Scan for the cell matching the given text and deliver its [X, Y] coordinate at center. 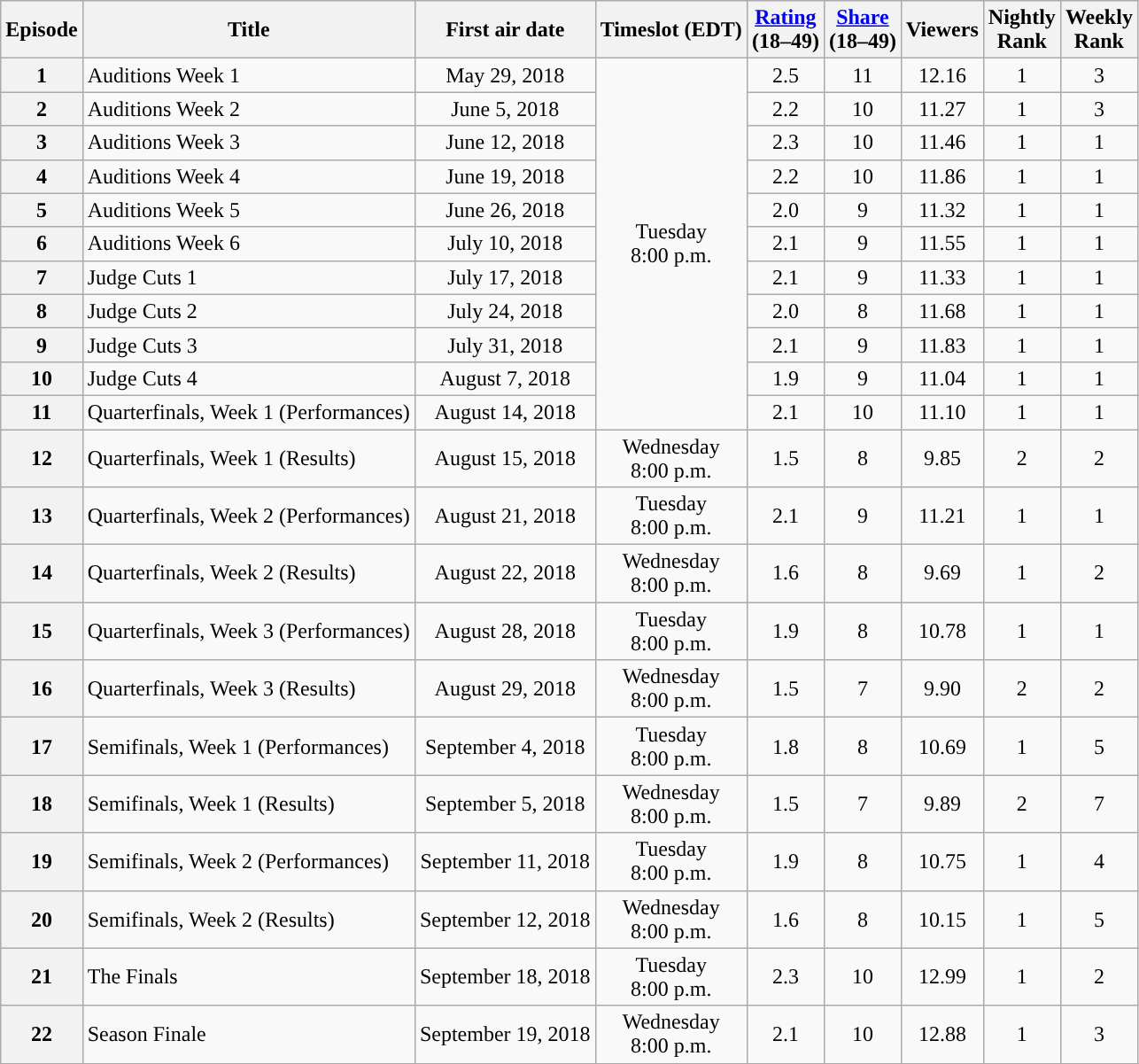
July 10, 2018 [505, 244]
Timeslot (EDT) [671, 30]
9.89 [942, 804]
11.10 [942, 412]
July 31, 2018 [505, 345]
11.21 [942, 516]
9.69 [942, 574]
2.5 [785, 75]
September 5, 2018 [505, 804]
21 [42, 976]
August 29, 2018 [505, 689]
Viewers [942, 30]
19 [42, 861]
Quarterfinals, Week 3 (Results) [248, 689]
10.78 [942, 631]
Judge Cuts 4 [248, 378]
WeeklyRank [1098, 30]
Semifinals, Week 1 (Results) [248, 804]
11.46 [942, 143]
June 26, 2018 [505, 210]
NightlyRank [1022, 30]
11.32 [942, 210]
September 4, 2018 [505, 746]
11.27 [942, 109]
July 24, 2018 [505, 311]
Auditions Week 4 [248, 176]
Share(18–49) [863, 30]
August 28, 2018 [505, 631]
Quarterfinals, Week 3 (Performances) [248, 631]
12.88 [942, 1035]
Semifinals, Week 2 (Results) [248, 920]
Quarterfinals, Week 1 (Performances) [248, 412]
9.90 [942, 689]
Episode [42, 30]
Quarterfinals, Week 2 (Results) [248, 574]
September 19, 2018 [505, 1035]
17 [42, 746]
Season Finale [248, 1035]
12.99 [942, 976]
12 [42, 457]
August 22, 2018 [505, 574]
22 [42, 1035]
Rating(18–49) [785, 30]
18 [42, 804]
10.69 [942, 746]
10.75 [942, 861]
Auditions Week 1 [248, 75]
Quarterfinals, Week 2 (Performances) [248, 516]
Semifinals, Week 1 (Performances) [248, 746]
Judge Cuts 1 [248, 277]
11.55 [942, 244]
August 15, 2018 [505, 457]
July 17, 2018 [505, 277]
11.33 [942, 277]
May 29, 2018 [505, 75]
September 12, 2018 [505, 920]
Semifinals, Week 2 (Performances) [248, 861]
11.83 [942, 345]
June 12, 2018 [505, 143]
6 [42, 244]
September 11, 2018 [505, 861]
Judge Cuts 2 [248, 311]
Judge Cuts 3 [248, 345]
First air date [505, 30]
Auditions Week 5 [248, 210]
16 [42, 689]
August 21, 2018 [505, 516]
September 18, 2018 [505, 976]
15 [42, 631]
Quarterfinals, Week 1 (Results) [248, 457]
9.85 [942, 457]
The Finals [248, 976]
11.68 [942, 311]
13 [42, 516]
12.16 [942, 75]
Auditions Week 3 [248, 143]
August 7, 2018 [505, 378]
Auditions Week 2 [248, 109]
14 [42, 574]
June 19, 2018 [505, 176]
June 5, 2018 [505, 109]
20 [42, 920]
Title [248, 30]
10.15 [942, 920]
Auditions Week 6 [248, 244]
11.86 [942, 176]
1.8 [785, 746]
August 14, 2018 [505, 412]
11.04 [942, 378]
